Detect which cell encompasses the target text, then output its [x, y] center coordinate. 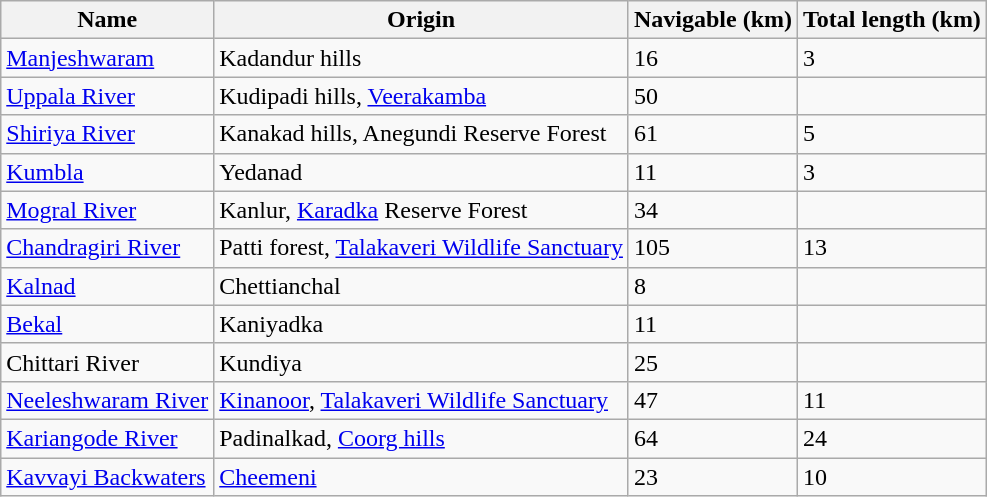
Uppala River [108, 96]
Kalnad [108, 286]
Chettianchal [422, 286]
5 [892, 134]
Kumbla [108, 172]
16 [712, 58]
Kavvayi Backwaters [108, 477]
Chittari River [108, 362]
Chandragiri River [108, 248]
13 [892, 248]
Padinalkad, Coorg hills [422, 438]
Kudipadi hills, Veerakamba [422, 96]
Manjeshwaram [108, 58]
Kariangode River [108, 438]
50 [712, 96]
Mogral River [108, 210]
Navigable (km) [712, 20]
Kanakad hills, Anegundi Reserve Forest [422, 134]
Shiriya River [108, 134]
Name [108, 20]
Total length (km) [892, 20]
Patti forest, Talakaveri Wildlife Sanctuary [422, 248]
Cheemeni [422, 477]
Bekal [108, 324]
23 [712, 477]
8 [712, 286]
47 [712, 400]
10 [892, 477]
61 [712, 134]
Kaniyadka [422, 324]
24 [892, 438]
Neeleshwaram River [108, 400]
Kinanoor, Talakaveri Wildlife Sanctuary [422, 400]
Origin [422, 20]
Kadandur hills [422, 58]
Kundiya [422, 362]
Kanlur, Karadka Reserve Forest [422, 210]
64 [712, 438]
Yedanad [422, 172]
105 [712, 248]
25 [712, 362]
34 [712, 210]
